Return the [x, y] coordinate for the center point of the cell that contains the specified text.  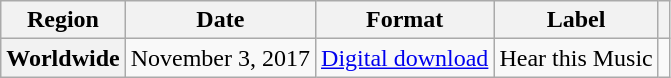
November 3, 2017 [220, 58]
Format [405, 20]
Date [220, 20]
Region [63, 20]
Label [576, 20]
Worldwide [63, 58]
Digital download [405, 58]
Hear this Music [576, 58]
